Search for the cell housing the specified text and yield its [x, y] center coordinate. 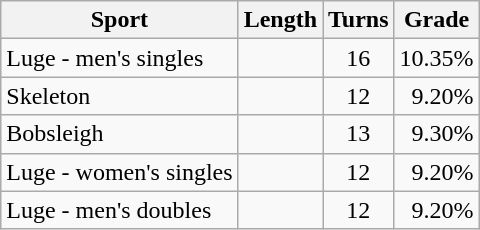
16 [359, 58]
Luge - men's doubles [120, 210]
Bobsleigh [120, 134]
Luge - men's singles [120, 58]
9.30% [436, 134]
Skeleton [120, 96]
Sport [120, 20]
Length [280, 20]
Luge - women's singles [120, 172]
Grade [436, 20]
10.35% [436, 58]
Turns [359, 20]
13 [359, 134]
